Capture the cell that displays the provided text and extract its (X, Y) central coordinate. 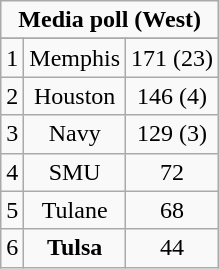
Navy (75, 134)
Memphis (75, 58)
72 (172, 172)
146 (4) (172, 96)
1 (12, 58)
2 (12, 96)
Media poll (West) (110, 20)
44 (172, 248)
SMU (75, 172)
3 (12, 134)
5 (12, 210)
171 (23) (172, 58)
68 (172, 210)
Tulane (75, 210)
4 (12, 172)
129 (3) (172, 134)
Houston (75, 96)
Tulsa (75, 248)
6 (12, 248)
